From the cell containing the given text, extract its center point as [X, Y] coordinate. 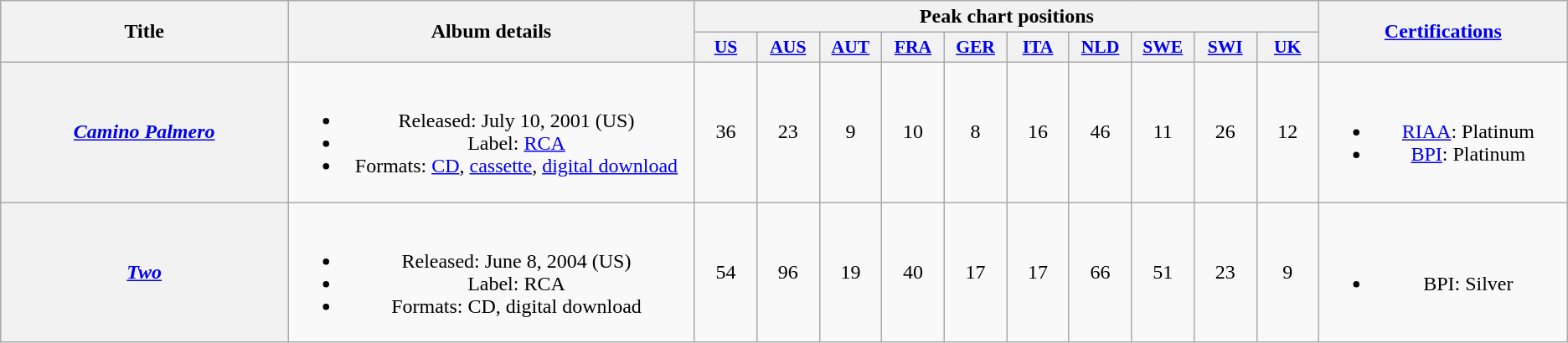
NLD [1101, 48]
54 [725, 273]
RIAA: PlatinumBPI: Platinum [1442, 132]
AUT [851, 48]
Released: July 10, 2001 (US)Label: RCAFormats: CD, cassette, digital download [492, 132]
SWI [1225, 48]
UK [1287, 48]
11 [1163, 132]
GER [975, 48]
Two [144, 273]
SWE [1163, 48]
66 [1101, 273]
Peak chart positions [1007, 17]
10 [913, 132]
26 [1225, 132]
8 [975, 132]
FRA [913, 48]
16 [1038, 132]
12 [1287, 132]
Certifications [1442, 32]
Released: June 8, 2004 (US)Label: RCAFormats: CD, digital download [492, 273]
AUS [789, 48]
96 [789, 273]
40 [913, 273]
Album details [492, 32]
Title [144, 32]
51 [1163, 273]
46 [1101, 132]
US [725, 48]
BPI: Silver [1442, 273]
Camino Palmero [144, 132]
36 [725, 132]
19 [851, 273]
ITA [1038, 48]
